Search for the cell housing the specified text and yield its [x, y] center coordinate. 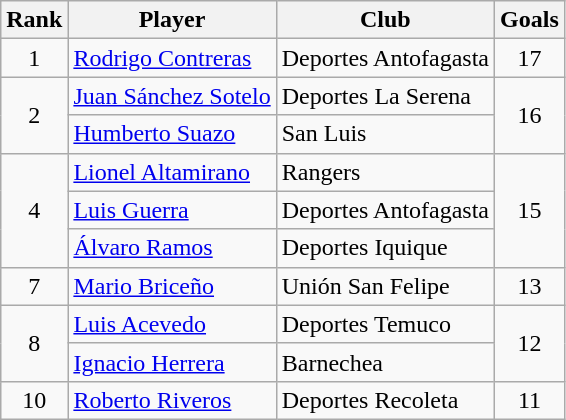
8 [34, 343]
10 [34, 400]
16 [530, 115]
Mario Briceño [172, 286]
Deportes Recoleta [385, 400]
7 [34, 286]
Roberto Riveros [172, 400]
Rodrigo Contreras [172, 58]
Luis Acevedo [172, 324]
Unión San Felipe [385, 286]
Ignacio Herrera [172, 362]
1 [34, 58]
Luis Guerra [172, 210]
Barnechea [385, 362]
2 [34, 115]
4 [34, 210]
Lionel Altamirano [172, 172]
15 [530, 210]
Deportes Temuco [385, 324]
Player [172, 20]
San Luis [385, 134]
Juan Sánchez Sotelo [172, 96]
Club [385, 20]
Álvaro Ramos [172, 248]
11 [530, 400]
13 [530, 286]
Rangers [385, 172]
12 [530, 343]
Deportes La Serena [385, 96]
17 [530, 58]
Goals [530, 20]
Deportes Iquique [385, 248]
Humberto Suazo [172, 134]
Rank [34, 20]
